Locate the cell with the specified text and output its [X, Y] center coordinate. 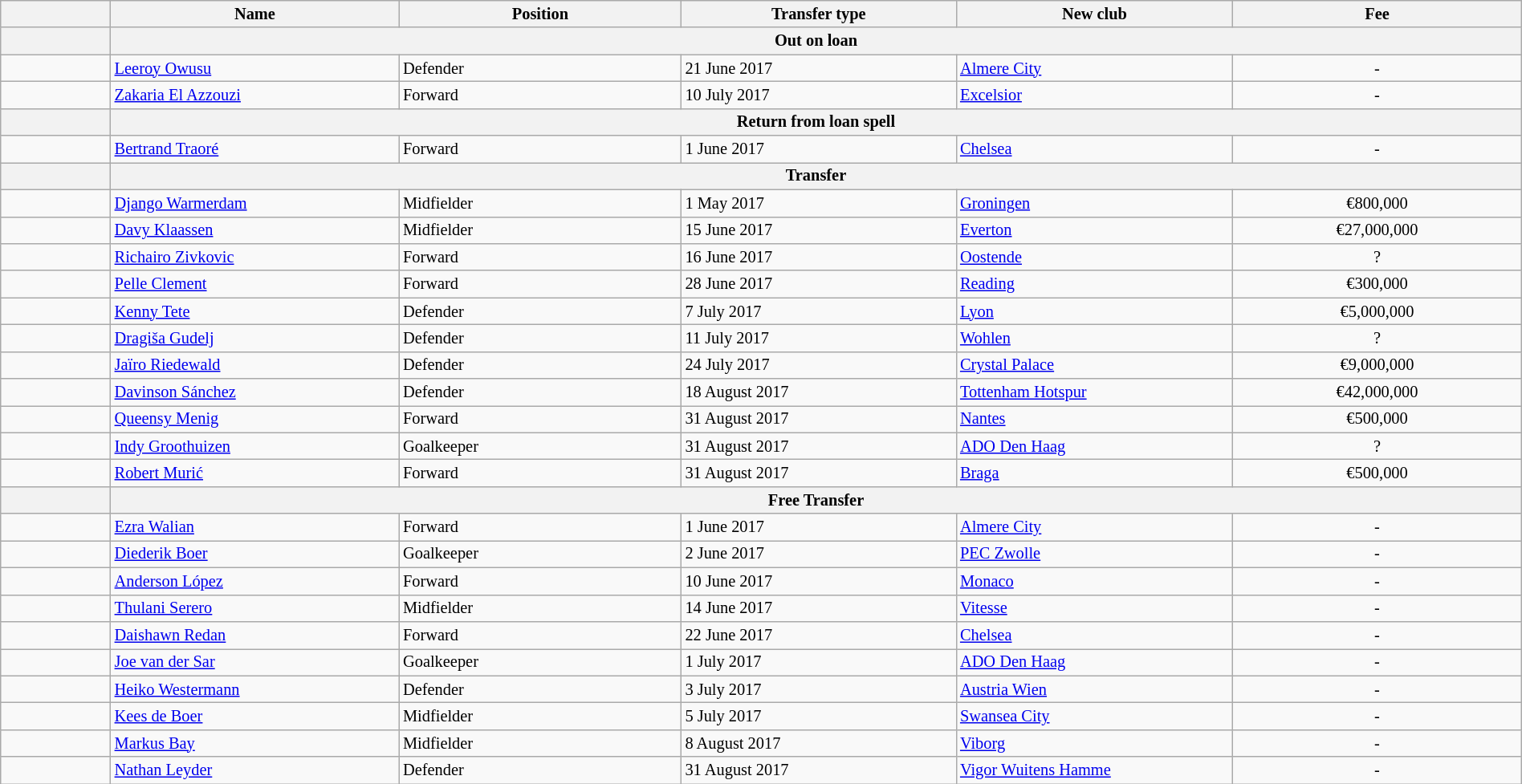
1 July 2017 [819, 662]
Groningen [1095, 203]
Fee [1378, 14]
Crystal Palace [1095, 365]
PEC Zwolle [1095, 554]
Viborg [1095, 743]
Queensy Menig [255, 419]
2 June 2017 [819, 554]
Django Warmerdam [255, 203]
Braga [1095, 473]
Nathan Leyder [255, 770]
10 July 2017 [819, 95]
Pelle Clement [255, 284]
Out on loan [816, 41]
5 July 2017 [819, 716]
24 July 2017 [819, 365]
Wohlen [1095, 338]
8 August 2017 [819, 743]
Heiko Westermann [255, 689]
Name [255, 14]
16 June 2017 [819, 257]
Vigor Wuitens Hamme [1095, 770]
Joe van der Sar [255, 662]
New club [1095, 14]
Davinson Sánchez [255, 392]
Position [539, 14]
€42,000,000 [1378, 392]
Kenny Tete [255, 311]
3 July 2017 [819, 689]
Indy Groothuizen [255, 446]
Tottenham Hotspur [1095, 392]
28 June 2017 [819, 284]
€300,000 [1378, 284]
Free Transfer [816, 500]
Return from loan spell [816, 122]
Nantes [1095, 419]
Reading [1095, 284]
Anderson López [255, 581]
Kees de Boer [255, 716]
Swansea City [1095, 716]
Richairo Zivkovic [255, 257]
€800,000 [1378, 203]
Excelsior [1095, 95]
10 June 2017 [819, 581]
Ezra Walian [255, 527]
€5,000,000 [1378, 311]
Jaïro Riedewald [255, 365]
1 May 2017 [819, 203]
21 June 2017 [819, 68]
Robert Murić [255, 473]
Monaco [1095, 581]
18 August 2017 [819, 392]
22 June 2017 [819, 635]
Zakaria El Azzouzi [255, 95]
Lyon [1095, 311]
7 July 2017 [819, 311]
14 June 2017 [819, 608]
Thulani Serero [255, 608]
€27,000,000 [1378, 230]
€9,000,000 [1378, 365]
Everton [1095, 230]
Transfer type [819, 14]
Transfer [816, 176]
Oostende [1095, 257]
Vitesse [1095, 608]
Davy Klaassen [255, 230]
Leeroy Owusu [255, 68]
Bertrand Traoré [255, 149]
Daishawn Redan [255, 635]
11 July 2017 [819, 338]
Diederik Boer [255, 554]
Austria Wien [1095, 689]
Markus Bay [255, 743]
Dragiša Gudelj [255, 338]
15 June 2017 [819, 230]
